Identify which cell holds the provided text, then report its (X, Y) central coordinate. 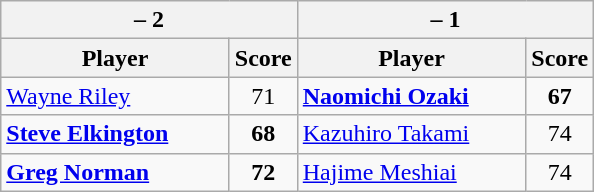
Naomichi Ozaki (412, 96)
– 1 (446, 20)
71 (263, 96)
Kazuhiro Takami (412, 134)
68 (263, 134)
Greg Norman (116, 172)
Hajime Meshiai (412, 172)
Wayne Riley (116, 96)
72 (263, 172)
67 (560, 96)
Steve Elkington (116, 134)
– 2 (150, 20)
